Determine the [X, Y] coordinate at the center of the cell enclosing the given text.  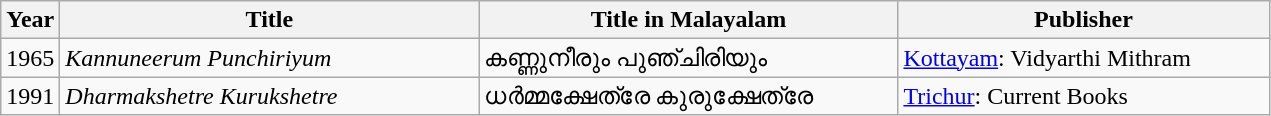
കണ്ണുനീരും പുഞ്ചിരിയും [688, 58]
Title [270, 20]
ധർമ്മക്ഷേത്രേ കുരുക്ഷേത്രേ [688, 96]
Publisher [1084, 20]
Kannuneerum Punchiriyum [270, 58]
Title in Malayalam [688, 20]
Kottayam: Vidyarthi Mithram [1084, 58]
1991 [30, 96]
Dharmakshetre Kurukshetre [270, 96]
Trichur: Current Books [1084, 96]
Year [30, 20]
1965 [30, 58]
